Locate the cell with the specified text and output its (x, y) center coordinate. 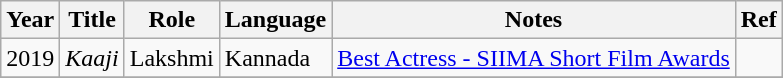
2019 (30, 58)
Lakshmi (172, 58)
Kannada (275, 58)
Year (30, 20)
Notes (534, 20)
Title (92, 20)
Language (275, 20)
Best Actress - SIIMA Short Film Awards (534, 58)
Kaaji (92, 58)
Role (172, 20)
Ref (758, 20)
